Identify which cell holds the provided text, then report its [x, y] central coordinate. 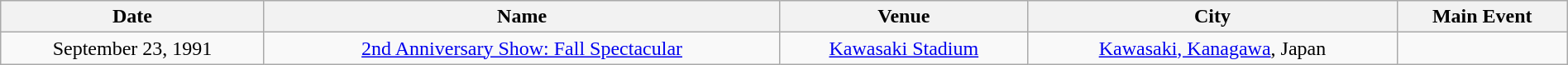
Date [132, 17]
Main Event [1482, 17]
2nd Anniversary Show: Fall Spectacular [522, 48]
Name [522, 17]
Kawasaki Stadium [904, 48]
Kawasaki, Kanagawa, Japan [1212, 48]
Venue [904, 17]
September 23, 1991 [132, 48]
City [1212, 17]
